Scan for the cell matching the given text and deliver its [X, Y] coordinate at center. 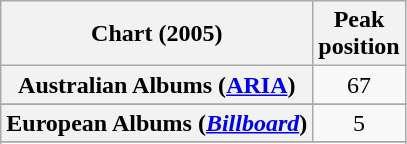
Chart (2005) [157, 34]
Australian Albums (ARIA) [157, 85]
European Albums (Billboard) [157, 123]
Peakposition [359, 34]
67 [359, 85]
5 [359, 123]
